Search for the cell housing the specified text and yield its [X, Y] center coordinate. 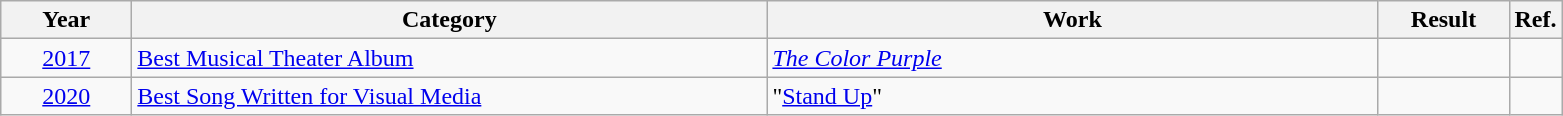
2017 [66, 58]
Work [1072, 20]
2020 [66, 96]
Category [450, 20]
Ref. [1536, 20]
Result [1444, 20]
"Stand Up" [1072, 96]
Best Song Written for Visual Media [450, 96]
Best Musical Theater Album [450, 58]
The Color Purple [1072, 58]
Year [66, 20]
